For the text-containing cell, return its midpoint in (X, Y) coordinate format. 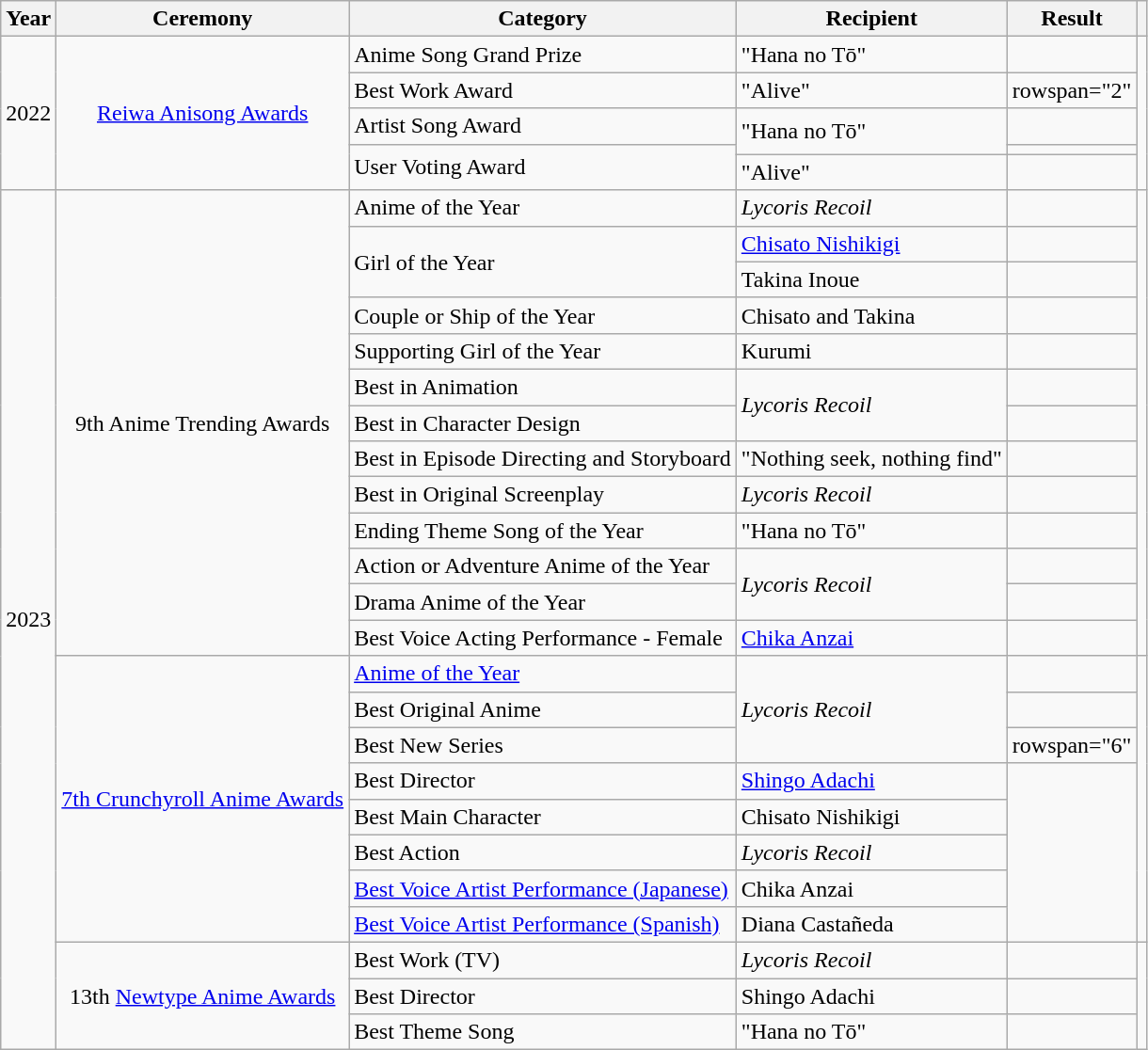
Best Voice Acting Performance - Female (543, 638)
2023 (28, 620)
13th Newtype Anime Awards (203, 995)
rowspan="2" (1072, 90)
Best Theme Song (543, 1032)
Year (28, 19)
Best Work (TV) (543, 960)
Best in Animation (543, 387)
Best New Series (543, 745)
Couple or Ship of the Year (543, 315)
Ending Theme Song of the Year (543, 531)
9th Anime Trending Awards (203, 423)
Best in Original Screenplay (543, 495)
Result (1072, 19)
Artist Song Award (543, 126)
"Nothing seek, nothing find" (871, 459)
Ceremony (203, 19)
Kurumi (871, 351)
Supporting Girl of the Year (543, 351)
Best Original Anime (543, 709)
User Voting Award (543, 167)
Best Work Award (543, 90)
Recipient (871, 19)
Girl of the Year (543, 262)
Chisato and Takina (871, 315)
Category (543, 19)
Reiwa Anisong Awards (203, 113)
Best Voice Artist Performance (Japanese) (543, 888)
7th Crunchyroll Anime Awards (203, 799)
Best in Character Design (543, 422)
Best Action (543, 852)
Anime Song Grand Prize (543, 55)
Takina Inoue (871, 279)
Best Main Character (543, 817)
Best in Episode Directing and Storyboard (543, 459)
rowspan="6" (1072, 745)
2022 (28, 113)
Best Voice Artist Performance (Spanish) (543, 924)
Action or Adventure Anime of the Year (543, 566)
Diana Castañeda (871, 924)
Drama Anime of the Year (543, 602)
